Return the (x, y) coordinate for the center point of the cell that contains the specified text.  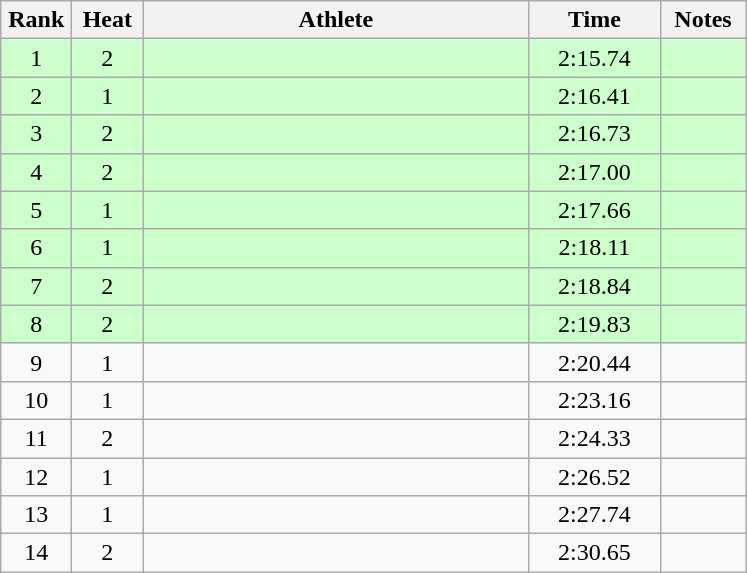
6 (36, 248)
2:23.16 (594, 400)
Heat (108, 20)
13 (36, 515)
12 (36, 477)
Athlete (336, 20)
2:17.00 (594, 172)
Time (594, 20)
2:20.44 (594, 362)
2:19.83 (594, 324)
5 (36, 210)
9 (36, 362)
8 (36, 324)
2:18.11 (594, 248)
3 (36, 134)
4 (36, 172)
2:17.66 (594, 210)
11 (36, 438)
Rank (36, 20)
2:27.74 (594, 515)
Notes (703, 20)
2:30.65 (594, 553)
2:16.73 (594, 134)
2:16.41 (594, 96)
14 (36, 553)
10 (36, 400)
2:15.74 (594, 58)
2:18.84 (594, 286)
7 (36, 286)
2:26.52 (594, 477)
2:24.33 (594, 438)
